Detect which cell encompasses the target text, then output its [X, Y] center coordinate. 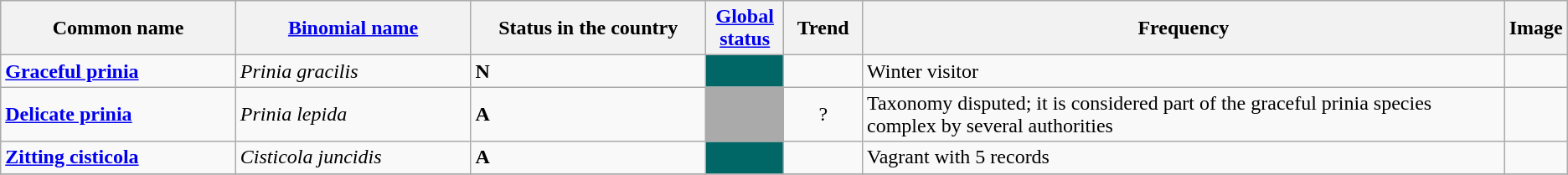
N [588, 71]
Binomial name [353, 28]
Status in the country [588, 28]
Taxonomy disputed; it is considered part of the graceful prinia species complex by several authorities [1183, 114]
Zitting cisticola [119, 157]
Common name [119, 28]
Winter visitor [1183, 71]
Global status [745, 28]
Delicate prinia [119, 114]
Vagrant with 5 records [1183, 157]
Cisticola juncidis [353, 157]
Prinia gracilis [353, 71]
Trend [823, 28]
? [823, 114]
Prinia lepida [353, 114]
Frequency [1183, 28]
Graceful prinia [119, 71]
Image [1536, 28]
